Detect which cell encompasses the target text, then output its (x, y) center coordinate. 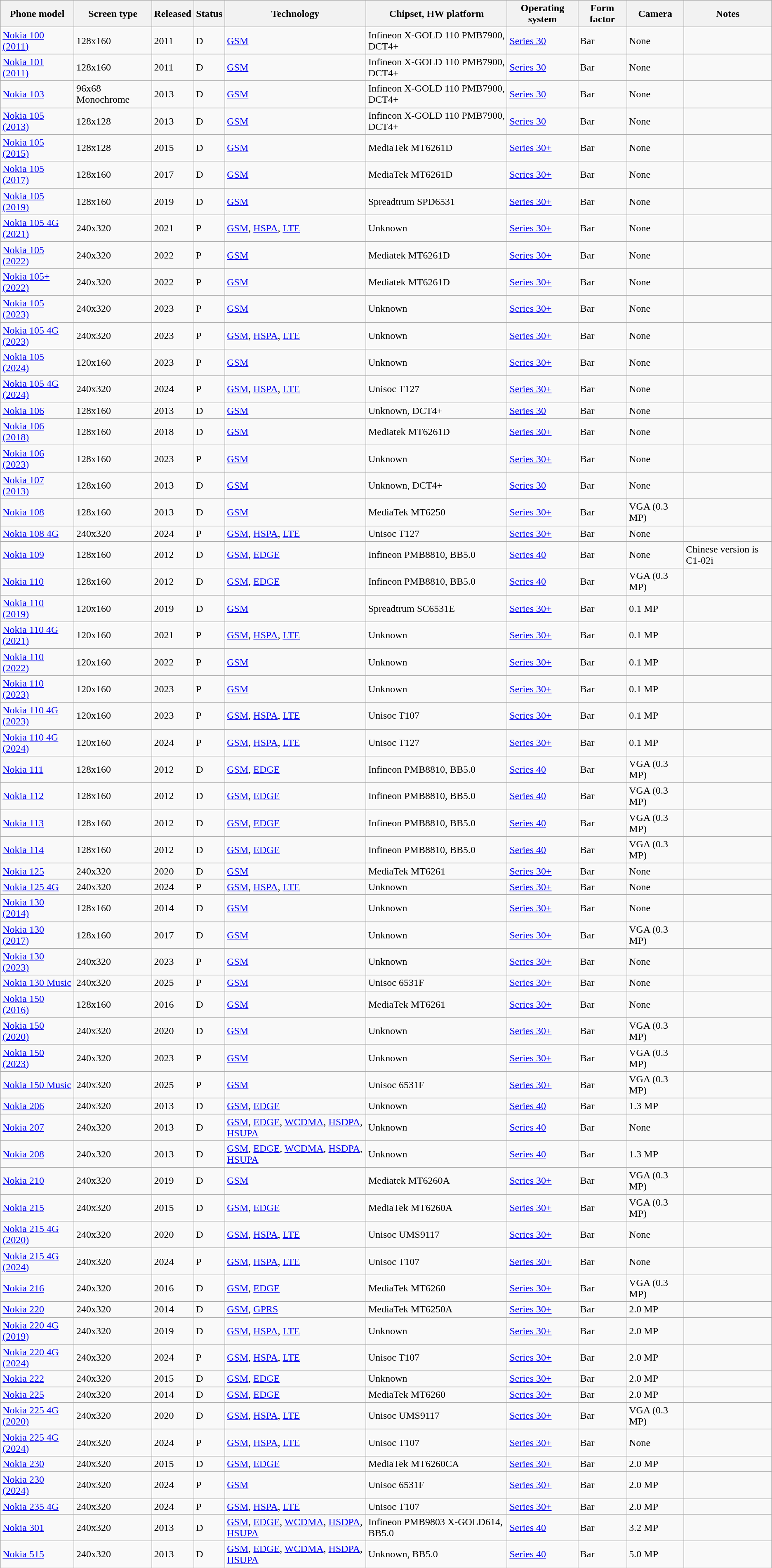
Nokia 105 4G (2021) (37, 228)
Nokia 216 (37, 1288)
MediaTek MT6250A (436, 1309)
Nokia 106 (2023) (37, 458)
Nokia 220 (37, 1309)
5.0 MP (655, 1554)
Nokia 113 (37, 823)
Spreadtrum SPD6531 (436, 201)
Infineon PMB9803 X-GOLD614, BB5.0 (436, 1528)
Nokia 106 (37, 411)
3.2 MP (655, 1528)
MediaTek MT6260CA (436, 1464)
Unknown, BB5.0 (436, 1554)
Nokia 230 (37, 1464)
Nokia 105 (2022) (37, 255)
Form factor (602, 14)
Nokia 125 4G (37, 887)
Notes (727, 14)
Nokia 105 (2017) (37, 175)
96x68 Monochrome (113, 94)
Nokia 210 (37, 1181)
Nokia 150 (2020) (37, 1031)
Nokia 105 4G (2024) (37, 389)
Nokia 230 (2024) (37, 1485)
Nokia 108 4G (37, 534)
Nokia 207 (37, 1127)
Nokia 105 (2015) (37, 148)
Nokia 130 (2017) (37, 935)
Camera (655, 14)
Nokia 110 4G (2023) (37, 716)
2018 (173, 432)
Nokia 110 4G (2021) (37, 635)
Nokia 215 4G (2020) (37, 1234)
Nokia 215 (37, 1208)
Technology (295, 14)
Nokia 220 4G (2024) (37, 1357)
Nokia 105 (2013) (37, 121)
Nokia 110 (37, 581)
Nokia 105+ (2022) (37, 282)
Nokia 225 (37, 1394)
GSM, GPRS (295, 1309)
Nokia 112 (37, 797)
Nokia 235 4G (37, 1506)
Nokia 150 Music (37, 1084)
MediaTek MT6260A (436, 1208)
Nokia 105 (2019) (37, 201)
Nokia 100 (2011) (37, 40)
Nokia 106 (2018) (37, 432)
Nokia 103 (37, 94)
Phone model (37, 14)
Spreadtrum SC6531E (436, 609)
Nokia 125 (37, 871)
Released (173, 14)
Nokia 150 (2016) (37, 1004)
Nokia 222 (37, 1379)
Nokia 108 (37, 512)
Nokia 208 (37, 1154)
Nokia 515 (37, 1554)
Nokia 111 (37, 769)
Nokia 130 (2014) (37, 908)
Nokia 114 (37, 850)
Nokia 301 (37, 1528)
Chinese version is C1-02i (727, 555)
Nokia 130 Music (37, 983)
Nokia 225 4G (2024) (37, 1442)
Mediatek MT6260A (436, 1181)
Nokia 110 4G (2024) (37, 742)
Operating system (543, 14)
Nokia 107 (2013) (37, 486)
Nokia 206 (37, 1106)
Nokia 110 (2022) (37, 662)
Nokia 109 (37, 555)
Nokia 105 (2023) (37, 308)
Chipset, HW platform (436, 14)
Screen type (113, 14)
Nokia 225 4G (2020) (37, 1416)
Nokia 130 (2023) (37, 961)
Nokia 101 (2011) (37, 68)
MediaTek MT6250 (436, 512)
Nokia 105 (2024) (37, 363)
Nokia 110 (2023) (37, 689)
Nokia 215 4G (2024) (37, 1262)
Nokia 105 4G (2023) (37, 336)
Nokia 110 (2019) (37, 609)
Nokia 220 4G (2019) (37, 1331)
Nokia 150 (2023) (37, 1058)
Status (209, 14)
